Scan for the cell matching the given text and deliver its (x, y) coordinate at center. 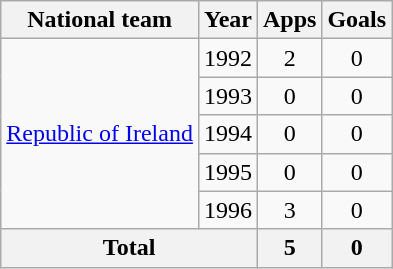
Goals (357, 20)
1995 (228, 172)
5 (289, 248)
Republic of Ireland (100, 134)
3 (289, 210)
1994 (228, 134)
Total (130, 248)
Year (228, 20)
1993 (228, 96)
Apps (289, 20)
1996 (228, 210)
2 (289, 58)
1992 (228, 58)
National team (100, 20)
